Locate the cell with the specified text and output its (x, y) center coordinate. 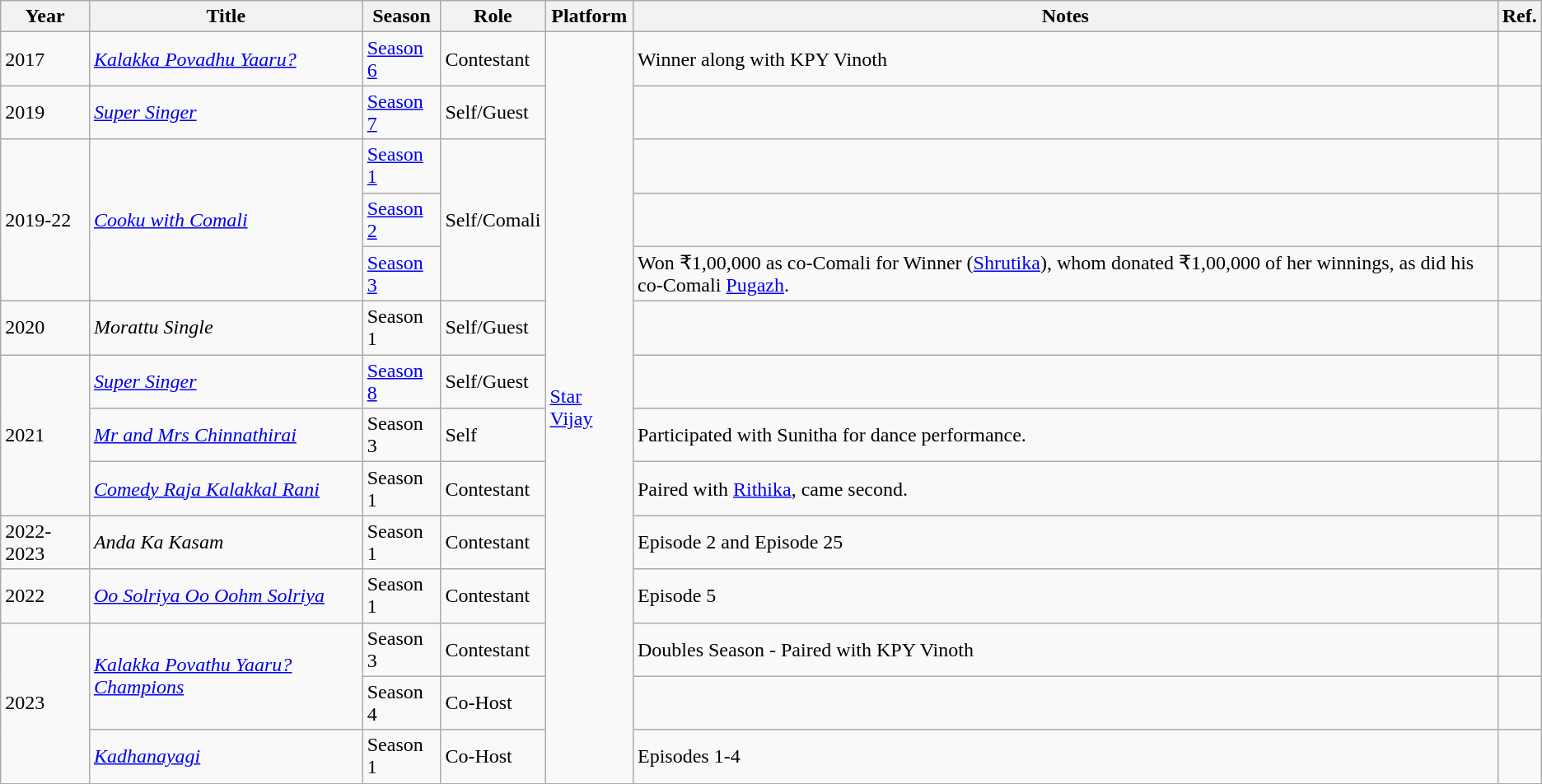
Cooku with Comali (226, 221)
Morattu Single (226, 328)
2020 (45, 328)
Season 8 (402, 382)
Doubles Season - Paired with KPY Vinoth (1065, 649)
Participated with Sunitha for dance performance. (1065, 435)
Episodes 1-4 (1065, 756)
Season 7 (402, 112)
Role (493, 16)
2022-2023 (45, 542)
Paired with Rithika, came second. (1065, 489)
Title (226, 16)
Winner along with KPY Vinoth (1065, 59)
Kalakka Povathu Yaaru? Champions (226, 676)
Notes (1065, 16)
Platform (590, 16)
Ref. (1519, 16)
Self/Comali (493, 221)
Anda Ka Kasam (226, 542)
Mr and Mrs Chinnathirai (226, 435)
Season 6 (402, 59)
2021 (45, 435)
2022 (45, 596)
Self (493, 435)
2019-22 (45, 221)
2017 (45, 59)
Comedy Raja Kalakkal Rani (226, 489)
2019 (45, 112)
Season 4 (402, 703)
Kalakka Povadhu Yaaru? (226, 59)
Season (402, 16)
Season 2 (402, 219)
Year (45, 16)
2023 (45, 703)
Episode 5 (1065, 596)
Star Vijay (590, 408)
Kadhanayagi (226, 756)
Episode 2 and Episode 25 (1065, 542)
Won ₹1,00,000 as co-Comali for Winner (Shrutika), whom donated ₹1,00,000 of her winnings, as did his co-Comali Pugazh. (1065, 273)
Oo Solriya Oo Oohm Solriya (226, 596)
